Return [X, Y] of the center of cell containing provided text 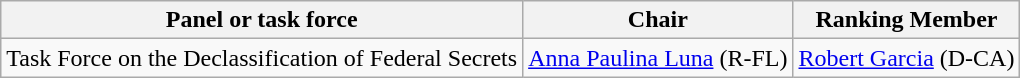
Anna Paulina Luna (R-FL) [658, 58]
Robert Garcia (D-CA) [906, 58]
Chair [658, 20]
Panel or task force [262, 20]
Task Force on the Declassification of Federal Secrets [262, 58]
Ranking Member [906, 20]
